Scan for the cell matching the given text and deliver its (x, y) coordinate at center. 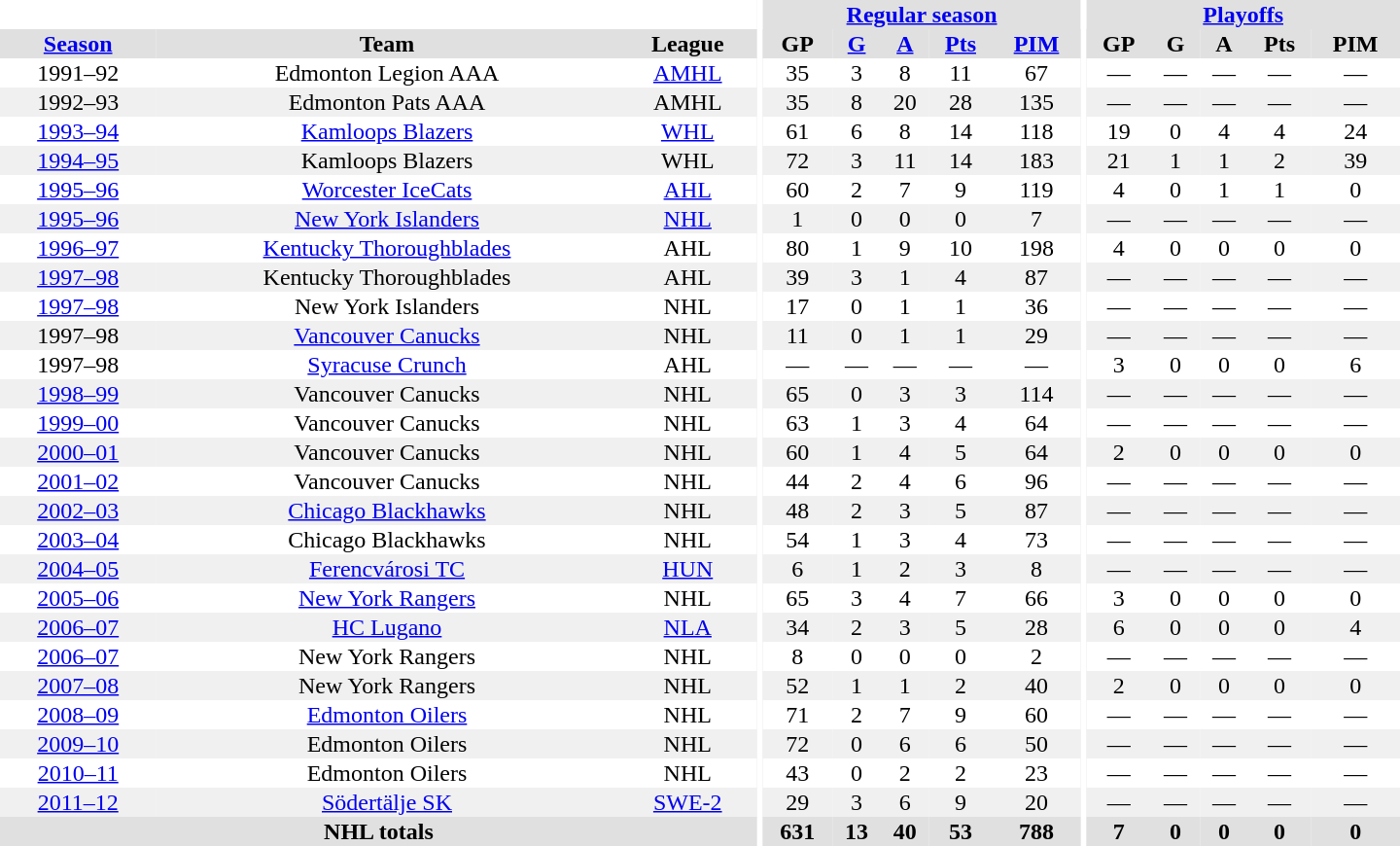
League (688, 44)
71 (797, 715)
Team (387, 44)
2009–10 (78, 744)
2001–02 (78, 481)
2004–05 (78, 569)
1993–94 (78, 131)
HUN (688, 569)
2002–03 (78, 511)
34 (797, 627)
13 (857, 831)
19 (1118, 131)
24 (1355, 131)
1991–92 (78, 73)
119 (1036, 190)
52 (797, 686)
2007–08 (78, 686)
NLA (688, 627)
66 (1036, 598)
17 (797, 306)
21 (1118, 160)
1998–99 (78, 394)
Playoffs (1242, 15)
73 (1036, 540)
53 (961, 831)
43 (797, 773)
44 (797, 481)
SWE-2 (688, 802)
23 (1036, 773)
1992–93 (78, 102)
61 (797, 131)
54 (797, 540)
Södertälje SK (387, 802)
1994–95 (78, 160)
Season (78, 44)
2008–09 (78, 715)
135 (1036, 102)
1999–00 (78, 423)
Regular season (922, 15)
118 (1036, 131)
36 (1036, 306)
Edmonton Pats AAA (387, 102)
2010–11 (78, 773)
NHL totals (379, 831)
10 (961, 248)
Ferencvárosi TC (387, 569)
1996–97 (78, 248)
788 (1036, 831)
67 (1036, 73)
50 (1036, 744)
2000–01 (78, 452)
Worcester IceCats (387, 190)
Edmonton Legion AAA (387, 73)
HC Lugano (387, 627)
63 (797, 423)
48 (797, 511)
2005–06 (78, 598)
2003–04 (78, 540)
2011–12 (78, 802)
96 (1036, 481)
183 (1036, 160)
Syracuse Crunch (387, 365)
198 (1036, 248)
631 (797, 831)
114 (1036, 394)
80 (797, 248)
